Extract the [X, Y] coordinate from the center of the cell holding the provided text.  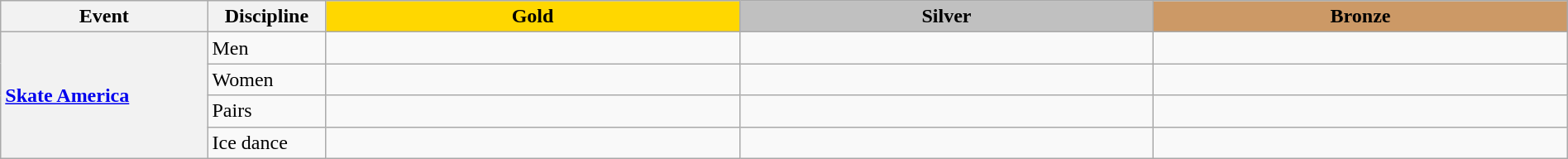
Pairs [266, 111]
Bronze [1360, 17]
Gold [533, 17]
Skate America [104, 95]
Silver [946, 17]
Discipline [266, 17]
Men [266, 48]
Event [104, 17]
Ice dance [266, 142]
Women [266, 79]
